Pinpoint the cell where the given text exists, returning its (X, Y) midpoint coordinate. 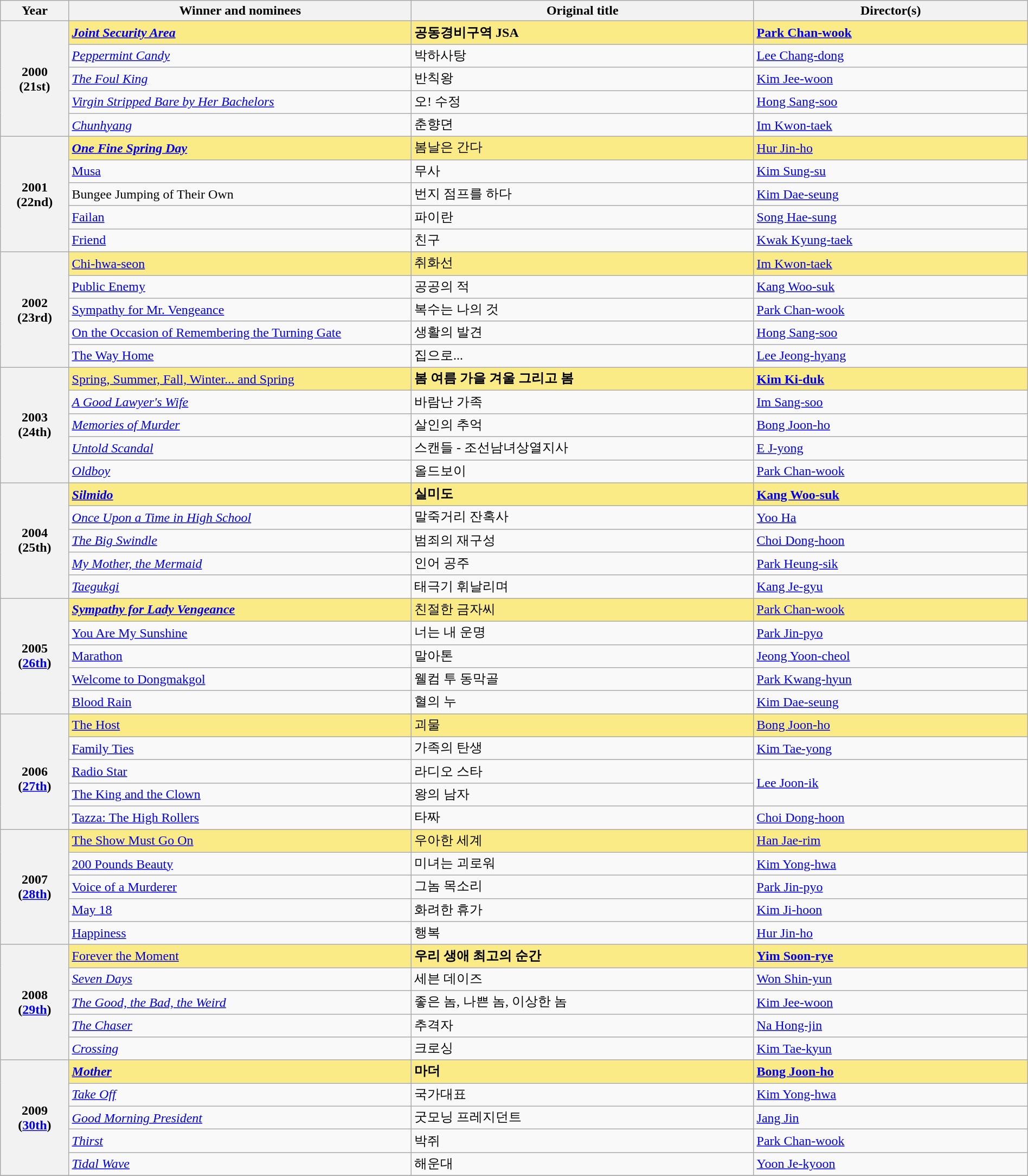
마더 (583, 1072)
Im Sang-soo (890, 402)
Voice of a Murderer (240, 887)
Jang Jin (890, 1117)
Tazza: The High Rollers (240, 818)
Friend (240, 241)
Forever the Moment (240, 956)
무사 (583, 171)
너는 내 운명 (583, 632)
Yoo Ha (890, 517)
2002(23rd) (35, 309)
Na Hong-jin (890, 1025)
Won Shin-yun (890, 980)
범죄의 재구성 (583, 540)
My Mother, the Mermaid (240, 564)
파이란 (583, 217)
그놈 목소리 (583, 887)
올드보이 (583, 472)
Radio Star (240, 771)
취화선 (583, 264)
태극기 휘날리며 (583, 587)
복수는 나의 것 (583, 310)
추격자 (583, 1025)
Untold Scandal (240, 448)
May 18 (240, 910)
좋은 놈, 나쁜 놈, 이상한 놈 (583, 1002)
공동경비구역 JSA (583, 33)
Take Off (240, 1095)
웰컴 투 동막골 (583, 679)
2008(29th) (35, 1002)
Taegukgi (240, 587)
우리 생애 최고의 순간 (583, 956)
2007(28th) (35, 886)
Yoon Je-kyoon (890, 1164)
말아톤 (583, 656)
Original title (583, 11)
Crossing (240, 1049)
Virgin Stripped Bare by Her Bachelors (240, 102)
타짜 (583, 818)
Kim Ji-hoon (890, 910)
크로싱 (583, 1049)
The King and the Clown (240, 794)
Lee Jeong-hyang (890, 356)
국가대표 (583, 1095)
굿모닝 프레지던트 (583, 1117)
Sympathy for Lady Vengeance (240, 610)
Jeong Yoon-cheol (890, 656)
집으로... (583, 356)
2006(27th) (35, 771)
Kim Tae-yong (890, 749)
A Good Lawyer's Wife (240, 402)
미녀는 괴로워 (583, 864)
Joint Security Area (240, 33)
Oldboy (240, 472)
Seven Days (240, 980)
봄 여름 가을 겨울 그리고 봄 (583, 379)
The Host (240, 726)
화려한 휴가 (583, 910)
The Big Swindle (240, 540)
Park Kwang-hyun (890, 679)
말죽거리 잔혹사 (583, 517)
Failan (240, 217)
친구 (583, 241)
공공의 적 (583, 286)
춘향뎐 (583, 125)
The Good, the Bad, the Weird (240, 1002)
Chi-hwa-seon (240, 264)
번지 점프를 하다 (583, 194)
Kwak Kyung-taek (890, 241)
Tidal Wave (240, 1164)
You Are My Sunshine (240, 632)
Good Morning President (240, 1117)
Sympathy for Mr. Vengeance (240, 310)
Happiness (240, 933)
The Show Must Go On (240, 841)
The Foul King (240, 79)
Kim Sung-su (890, 171)
행복 (583, 933)
혈의 누 (583, 702)
The Way Home (240, 356)
우아한 세계 (583, 841)
Lee Joon-ik (890, 783)
오! 수정 (583, 102)
Spring, Summer, Fall, Winter... and Spring (240, 379)
The Chaser (240, 1025)
Public Enemy (240, 286)
Kang Je-gyu (890, 587)
Winner and nominees (240, 11)
봄날은 간다 (583, 149)
해운대 (583, 1164)
Once Upon a Time in High School (240, 517)
Peppermint Candy (240, 55)
반칙왕 (583, 79)
Musa (240, 171)
2000(21st) (35, 79)
세븐 데이즈 (583, 980)
One Fine Spring Day (240, 149)
Silmido (240, 495)
2001(22nd) (35, 194)
괴물 (583, 726)
Blood Rain (240, 702)
왕의 남자 (583, 794)
가족의 탄생 (583, 749)
2005(26th) (35, 656)
2009(30th) (35, 1117)
Kim Tae-kyun (890, 1049)
On the Occasion of Remembering the Turning Gate (240, 333)
Year (35, 11)
박하사탕 (583, 55)
E J-yong (890, 448)
Kim Ki-duk (890, 379)
살인의 추억 (583, 425)
Director(s) (890, 11)
Han Jae-rim (890, 841)
Marathon (240, 656)
Park Heung-sik (890, 564)
실미도 (583, 495)
Memories of Murder (240, 425)
Bungee Jumping of Their Own (240, 194)
친절한 금자씨 (583, 610)
Song Hae-sung (890, 217)
2004(25th) (35, 540)
200 Pounds Beauty (240, 864)
2003(24th) (35, 425)
생활의 발견 (583, 333)
Chunhyang (240, 125)
Mother (240, 1072)
박쥐 (583, 1141)
Family Ties (240, 749)
라디오 스타 (583, 771)
Welcome to Dongmakgol (240, 679)
스캔들 - 조선남녀상열지사 (583, 448)
Yim Soon-rye (890, 956)
Thirst (240, 1141)
Lee Chang-dong (890, 55)
인어 공주 (583, 564)
바람난 가족 (583, 402)
